Detect which cell encompasses the target text, then output its (x, y) center coordinate. 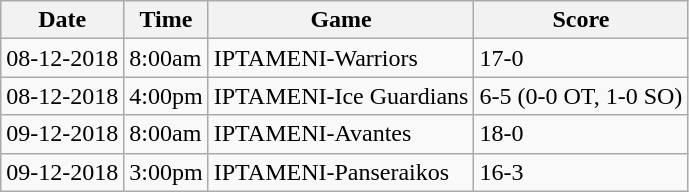
17-0 (581, 58)
Score (581, 20)
18-0 (581, 134)
3:00pm (166, 172)
Date (62, 20)
16-3 (581, 172)
Game (341, 20)
6-5 (0-0 OT, 1-0 SO) (581, 96)
IPTAMENI-Panseraikos (341, 172)
IPTAMENI-Ice Guardians (341, 96)
IPTAMENI-Warriors (341, 58)
Time (166, 20)
IPTAMENI-Avantes (341, 134)
4:00pm (166, 96)
